Extract the (x, y) coordinate from the center of the cell holding the provided text.  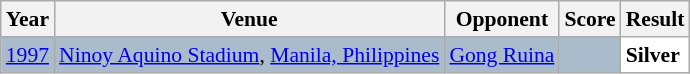
Gong Ruina (502, 55)
Opponent (502, 19)
1997 (28, 55)
Ninoy Aquino Stadium, Manila, Philippines (249, 55)
Year (28, 19)
Score (590, 19)
Silver (656, 55)
Result (656, 19)
Venue (249, 19)
